Scan for the cell matching the given text and deliver its [x, y] coordinate at center. 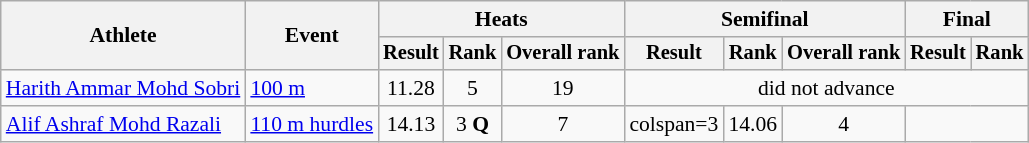
110 m hurdles [312, 124]
11.28 [411, 88]
14.06 [752, 124]
Final [966, 19]
14.13 [411, 124]
7 [562, 124]
Harith Ammar Mohd Sobri [124, 88]
colspan=3 [674, 124]
Heats [501, 19]
100 m [312, 88]
Event [312, 36]
Semifinal [764, 19]
Athlete [124, 36]
Alif Ashraf Mohd Razali [124, 124]
did not advance [826, 88]
3 Q [473, 124]
5 [473, 88]
19 [562, 88]
4 [844, 124]
